Provide the [x, y] coordinate of the cell's center where the given text is located.  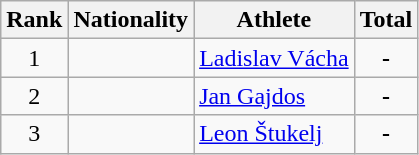
Jan Gajdos [274, 96]
3 [34, 134]
1 [34, 58]
Nationality [131, 20]
Rank [34, 20]
Ladislav Vácha [274, 58]
Athlete [274, 20]
Total [386, 20]
2 [34, 96]
Leon Štukelj [274, 134]
